Return the [X, Y] coordinate for the center point of the cell that contains the specified text.  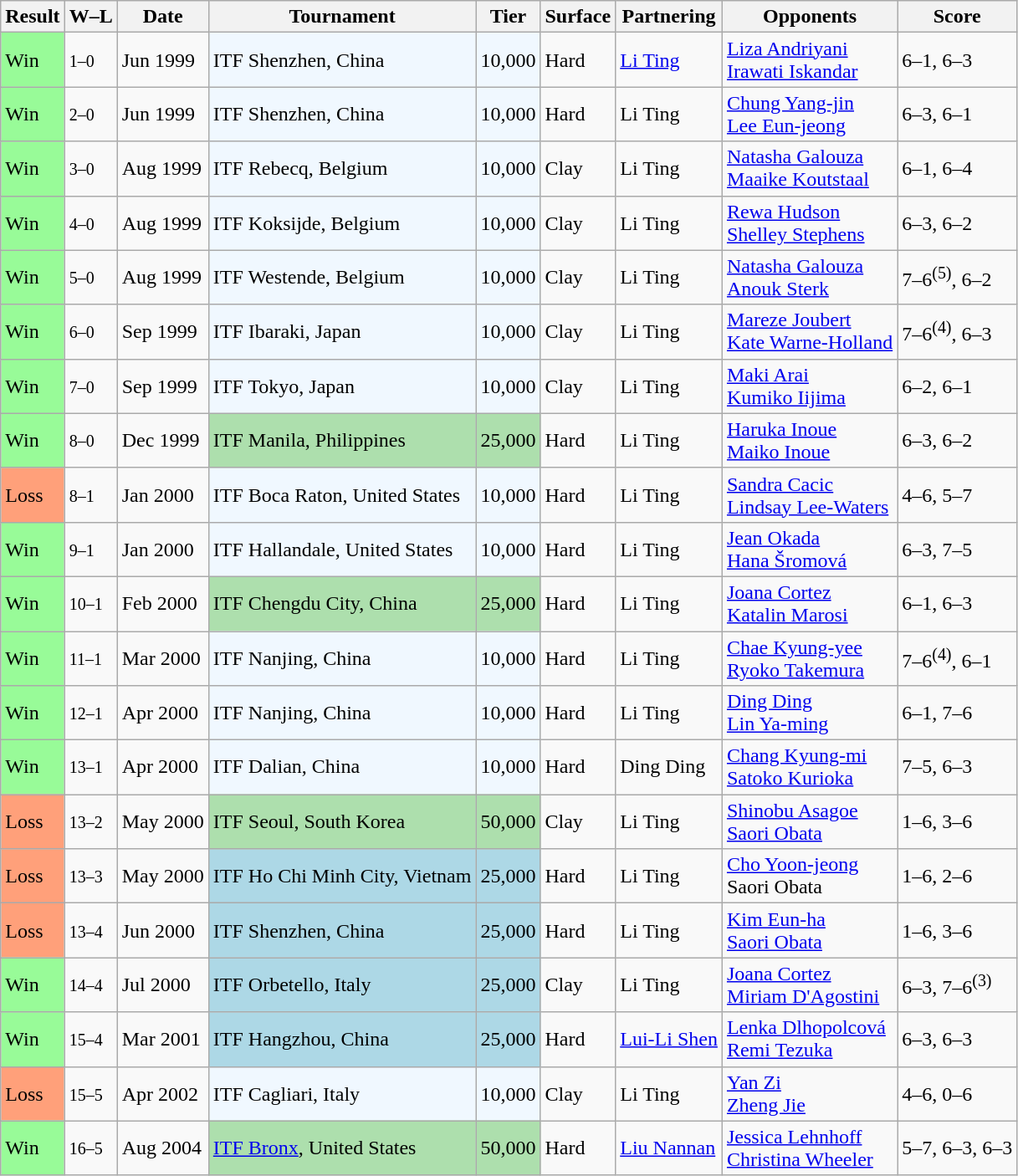
ITF Manila, Philippines [342, 440]
13–2 [90, 821]
5–0 [90, 278]
Ding Ding Lin Ya-ming [810, 713]
7–6(4), 6–1 [957, 657]
Feb 2000 [162, 604]
Mar 2001 [162, 1039]
16–5 [90, 1148]
Jessica Lehnhoff Christina Wheeler [810, 1148]
2–0 [90, 114]
7–6(5), 6–2 [957, 278]
Partnering [669, 17]
7–5, 6–3 [957, 768]
ITF Rebecq, Belgium [342, 169]
8–1 [90, 495]
ITF Hangzhou, China [342, 1039]
ITF Hallandale, United States [342, 549]
Kim Eun-ha Saori Obata [810, 930]
7–6(4), 6–3 [957, 331]
Shinobu Asagoe Saori Obata [810, 821]
7–0 [90, 386]
6–3, 6–3 [957, 1039]
5–7, 6–3, 6–3 [957, 1148]
Natasha Galouza Maaike Koutstaal [810, 169]
15–4 [90, 1039]
11–1 [90, 657]
13–1 [90, 768]
15–5 [90, 1094]
Rewa Hudson Shelley Stephens [810, 222]
1–6, 2–6 [957, 877]
8–0 [90, 440]
Sandra Cacic Lindsay Lee-Waters [810, 495]
ITF Seoul, South Korea [342, 821]
Score [957, 17]
9–1 [90, 549]
Apr 2002 [162, 1094]
Result [33, 17]
Ding Ding [669, 768]
Aug 2004 [162, 1148]
6–2, 6–1 [957, 386]
6–3, 7–6(3) [957, 985]
6–1, 7–6 [957, 713]
13–4 [90, 930]
6–3, 6–1 [957, 114]
Lui-Li Shen [669, 1039]
ITF Dalian, China [342, 768]
4–6, 0–6 [957, 1094]
12–1 [90, 713]
10–1 [90, 604]
13–3 [90, 877]
4–6, 5–7 [957, 495]
Tournament [342, 17]
4–0 [90, 222]
Joana Cortez Miriam D'Agostini [810, 985]
6–1, 6–4 [957, 169]
ITF Boca Raton, United States [342, 495]
Liza Andriyani Irawati Iskandar [810, 60]
Maki Arai Kumiko Iijima [810, 386]
Jean Okada Hana Šromová [810, 549]
Joana Cortez Katalin Marosi [810, 604]
ITF Orbetello, Italy [342, 985]
ITF Chengdu City, China [342, 604]
ITF Westende, Belgium [342, 278]
ITF Bronx, United States [342, 1148]
ITF Cagliari, Italy [342, 1094]
3–0 [90, 169]
Jun 2000 [162, 930]
Dec 1999 [162, 440]
W–L [90, 17]
1–0 [90, 60]
ITF Ho Chi Minh City, Vietnam [342, 877]
Mar 2000 [162, 657]
Date [162, 17]
Lenka Dlhopolcová Remi Tezuka [810, 1039]
Surface [578, 17]
6–3, 7–5 [957, 549]
14–4 [90, 985]
Haruka Inoue Maiko Inoue [810, 440]
Chae Kyung-yee Ryoko Takemura [810, 657]
Tier [509, 17]
Jul 2000 [162, 985]
ITF Tokyo, Japan [342, 386]
ITF Koksijde, Belgium [342, 222]
Opponents [810, 17]
Liu Nannan [669, 1148]
Cho Yoon-jeong Saori Obata [810, 877]
Chang Kyung-mi Satoko Kurioka [810, 768]
Natasha Galouza Anouk Sterk [810, 278]
Yan Zi Zheng Jie [810, 1094]
Mareze Joubert Kate Warne-Holland [810, 331]
6–0 [90, 331]
ITF Ibaraki, Japan [342, 331]
Chung Yang-jin Lee Eun-jeong [810, 114]
